Find where the given text appears and provide that cell's center as [X, Y] coordinate. 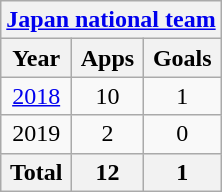
Apps [108, 58]
2018 [36, 96]
12 [108, 172]
0 [182, 134]
10 [108, 96]
Goals [182, 58]
2019 [36, 134]
2 [108, 134]
Japan national team [111, 20]
Year [36, 58]
Total [36, 172]
